Extract the [X, Y] coordinate from the center of the cell holding the provided text.  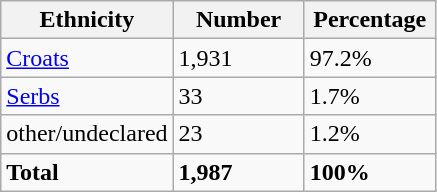
Ethnicity [87, 20]
Number [238, 20]
100% [370, 172]
33 [238, 96]
1,987 [238, 172]
Croats [87, 58]
97.2% [370, 58]
23 [238, 134]
Serbs [87, 96]
1,931 [238, 58]
Total [87, 172]
Percentage [370, 20]
other/undeclared [87, 134]
1.2% [370, 134]
1.7% [370, 96]
